Output the [X, Y] coordinate of the center of the cell containing the given text.  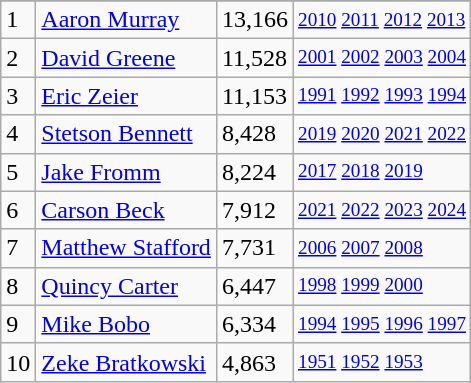
13,166 [254, 20]
2010 2011 2012 2013 [382, 20]
1 [18, 20]
1951 1952 1953 [382, 362]
Eric Zeier [126, 96]
2 [18, 58]
1994 1995 1996 1997 [382, 324]
9 [18, 324]
11,153 [254, 96]
Stetson Bennett [126, 134]
David Greene [126, 58]
2006 2007 2008 [382, 248]
2017 2018 2019 [382, 172]
2019 2020 2021 2022 [382, 134]
4,863 [254, 362]
6 [18, 210]
6,334 [254, 324]
11,528 [254, 58]
Carson Beck [126, 210]
Jake Fromm [126, 172]
1998 1999 2000 [382, 286]
8,428 [254, 134]
2021 2022 2023 2024 [382, 210]
4 [18, 134]
7,912 [254, 210]
8 [18, 286]
Mike Bobo [126, 324]
8,224 [254, 172]
Zeke Bratkowski [126, 362]
7,731 [254, 248]
Aaron Murray [126, 20]
3 [18, 96]
7 [18, 248]
1991 1992 1993 1994 [382, 96]
Quincy Carter [126, 286]
2001 2002 2003 2004 [382, 58]
6,447 [254, 286]
5 [18, 172]
10 [18, 362]
Matthew Stafford [126, 248]
